Capture the cell that displays the provided text and extract its [x, y] central coordinate. 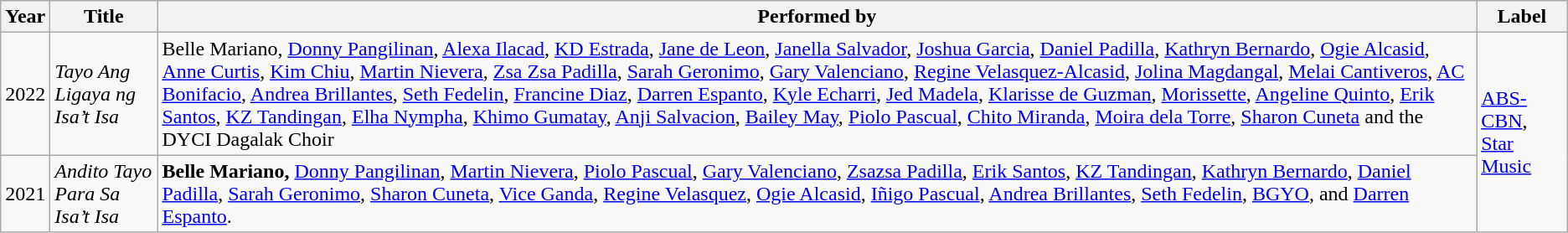
2022 [25, 94]
Title [104, 17]
Label [1523, 17]
Tayo Ang Ligaya ng Isa’t Isa [104, 94]
Year [25, 17]
Performed by [818, 17]
Andito Tayo Para Sa Isa’t Isa [104, 194]
ABS-CBN, Star Music [1523, 132]
2021 [25, 194]
